Determine the [X, Y] coordinate at the center of the cell enclosing the given text.  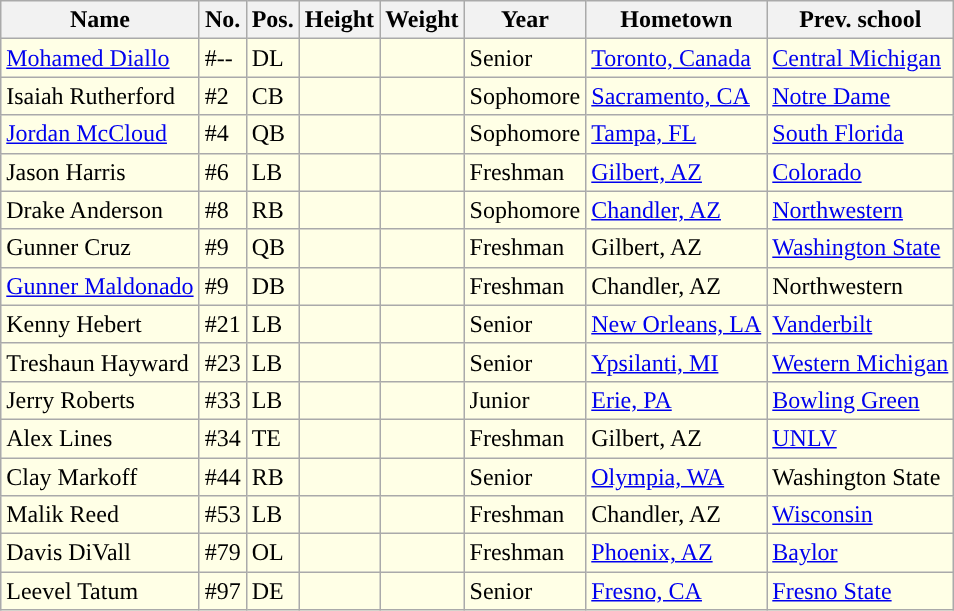
Fresno State [860, 591]
DE [272, 591]
New Orleans, LA [676, 324]
#79 [222, 553]
Drake Anderson [100, 210]
Tampa, FL [676, 134]
Pos. [272, 20]
Gunner Cruz [100, 248]
Sacramento, CA [676, 96]
Olympia, WA [676, 477]
Leevel Tatum [100, 591]
Kenny Hebert [100, 324]
Junior [525, 400]
Vanderbilt [860, 324]
Ypsilanti, MI [676, 362]
Toronto, Canada [676, 58]
Jason Harris [100, 172]
DB [272, 286]
#-- [222, 58]
Name [100, 20]
#2 [222, 96]
Clay Markoff [100, 477]
South Florida [860, 134]
Gunner Maldonado [100, 286]
Treshaun Hayward [100, 362]
Central Michigan [860, 58]
#21 [222, 324]
Weight [422, 20]
Alex Lines [100, 438]
Jerry Roberts [100, 400]
Phoenix, AZ [676, 553]
No. [222, 20]
Prev. school [860, 20]
Fresno, CA [676, 591]
Notre Dame [860, 96]
#97 [222, 591]
Isaiah Rutherford [100, 96]
Davis DiVall [100, 553]
Western Michigan [860, 362]
TE [272, 438]
Colorado [860, 172]
#8 [222, 210]
DL [272, 58]
Year [525, 20]
Wisconsin [860, 515]
#6 [222, 172]
Jordan McCloud [100, 134]
UNLV [860, 438]
#33 [222, 400]
#23 [222, 362]
Bowling Green [860, 400]
#53 [222, 515]
Erie, PA [676, 400]
OL [272, 553]
Malik Reed [100, 515]
#4 [222, 134]
Mohamed Diallo [100, 58]
#34 [222, 438]
#44 [222, 477]
Baylor [860, 553]
CB [272, 96]
Hometown [676, 20]
Height [339, 20]
